Output the [X, Y] coordinate of the center of the cell containing the given text.  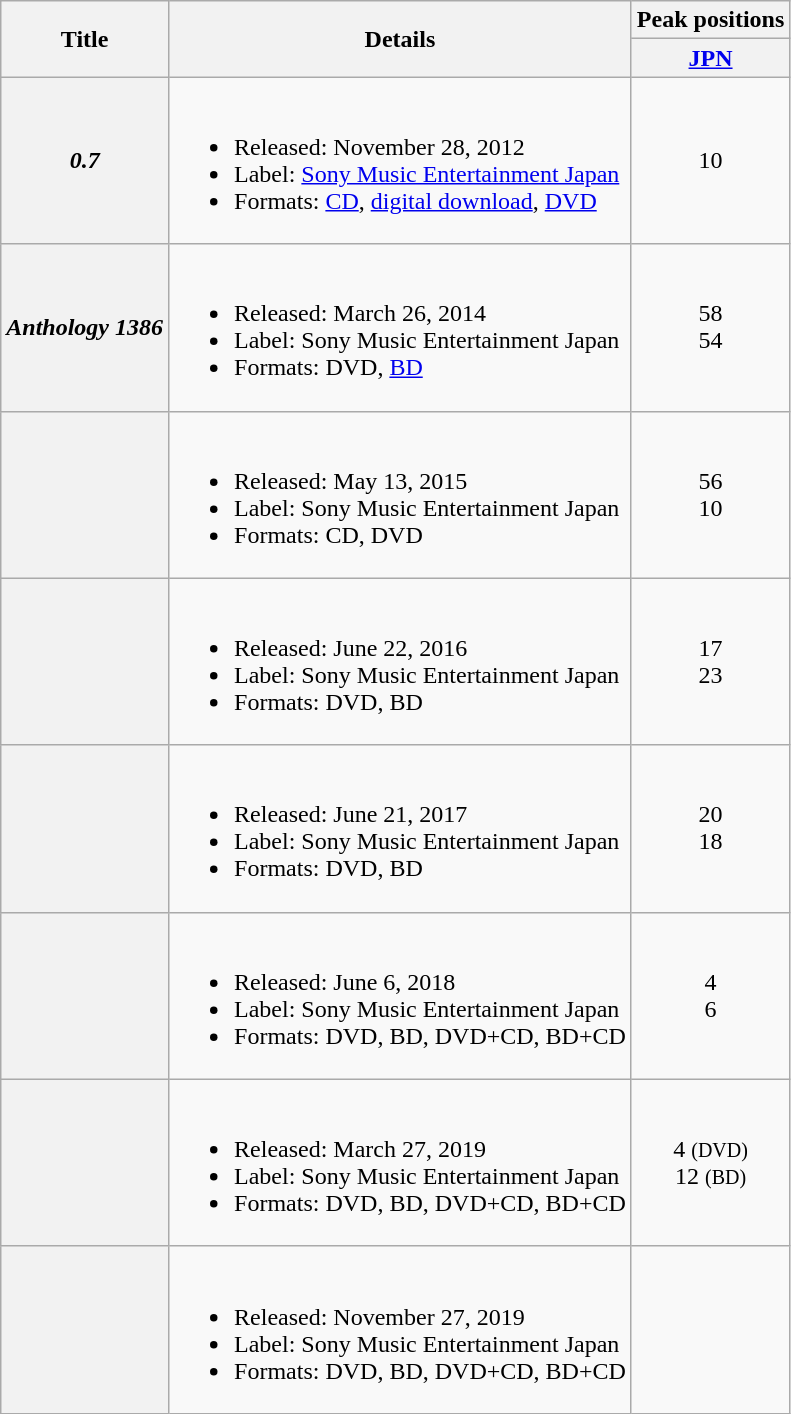
Released: March 27, 2019Label: Sony Music Entertainment JapanFormats: DVD, BD, DVD+CD, BD+CD [400, 1162]
Released: June 22, 2016Label: Sony Music Entertainment JapanFormats: DVD, BD [400, 662]
Released: May 13, 2015Label: Sony Music Entertainment JapanFormats: CD, DVD [400, 494]
0.7 [85, 160]
56 10 [710, 494]
58 54 [710, 328]
10 [710, 160]
Released: November 27, 2019Label: Sony Music Entertainment JapanFormats: DVD, BD, DVD+CD, BD+CD [400, 1330]
20 18 [710, 828]
4 (DVD)12 (BD) [710, 1162]
Title [85, 39]
Released: June 6, 2018Label: Sony Music Entertainment JapanFormats: DVD, BD, DVD+CD, BD+CD [400, 996]
Anthology 1386 [85, 328]
Released: June 21, 2017Label: Sony Music Entertainment JapanFormats: DVD, BD [400, 828]
4 6 [710, 996]
Peak positions [710, 20]
Details [400, 39]
17 23 [710, 662]
Released: November 28, 2012Label: Sony Music Entertainment JapanFormats: CD, digital download, DVD [400, 160]
Released: March 26, 2014Label: Sony Music Entertainment JapanFormats: DVD, BD [400, 328]
JPN [710, 58]
